Detect which cell encompasses the target text, then output its (x, y) center coordinate. 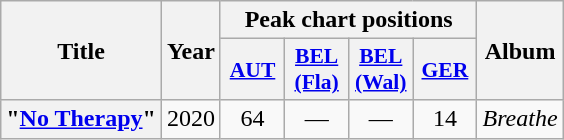
BEL(Fla) (317, 70)
Year (190, 50)
AUT (252, 70)
GER (445, 70)
"No Therapy" (82, 119)
BEL(Wal) (381, 70)
Album (520, 50)
Peak chart positions (348, 20)
64 (252, 119)
14 (445, 119)
2020 (190, 119)
Breathe (520, 119)
Title (82, 50)
